Detect which cell encompasses the target text, then output its (x, y) center coordinate. 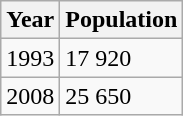
2008 (30, 96)
17 920 (122, 58)
1993 (30, 58)
Year (30, 20)
Population (122, 20)
25 650 (122, 96)
